For the text-containing cell, return its midpoint in (x, y) coordinate format. 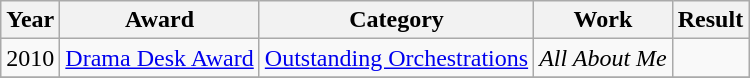
Work (604, 20)
2010 (30, 58)
All About Me (604, 58)
Outstanding Orchestrations (396, 58)
Award (160, 20)
Year (30, 20)
Result (710, 20)
Drama Desk Award (160, 58)
Category (396, 20)
